Pinpoint the cell where the given text exists, returning its [X, Y] midpoint coordinate. 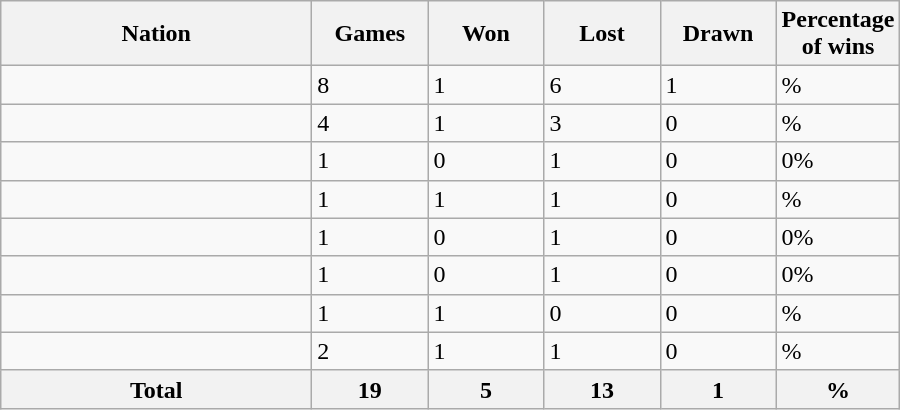
Nation [156, 34]
5 [486, 389]
Total [156, 389]
13 [602, 389]
6 [602, 85]
Games [370, 34]
3 [602, 123]
Won [486, 34]
19 [370, 389]
4 [370, 123]
Drawn [718, 34]
8 [370, 85]
Percentage of wins [838, 34]
Lost [602, 34]
2 [370, 351]
